Return (x, y) of the center of cell containing provided text 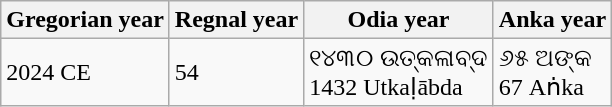
୧୪୩୦ ଉତ୍କଳାବ୍ଦ1432 Utkaḷābda (399, 72)
୬୫ ଅଙ୍କ67 Aṅka (552, 72)
2024 CE (86, 72)
Regnal year (236, 20)
Odia year (399, 20)
Gregorian year (86, 20)
Anka year (552, 20)
54 (236, 72)
